Return the [x, y] coordinate for the center point of the cell that contains the specified text.  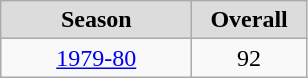
92 [250, 58]
Season [96, 20]
1979-80 [96, 58]
Overall [250, 20]
